Determine the (x, y) coordinate at the center of the cell enclosing the given text.  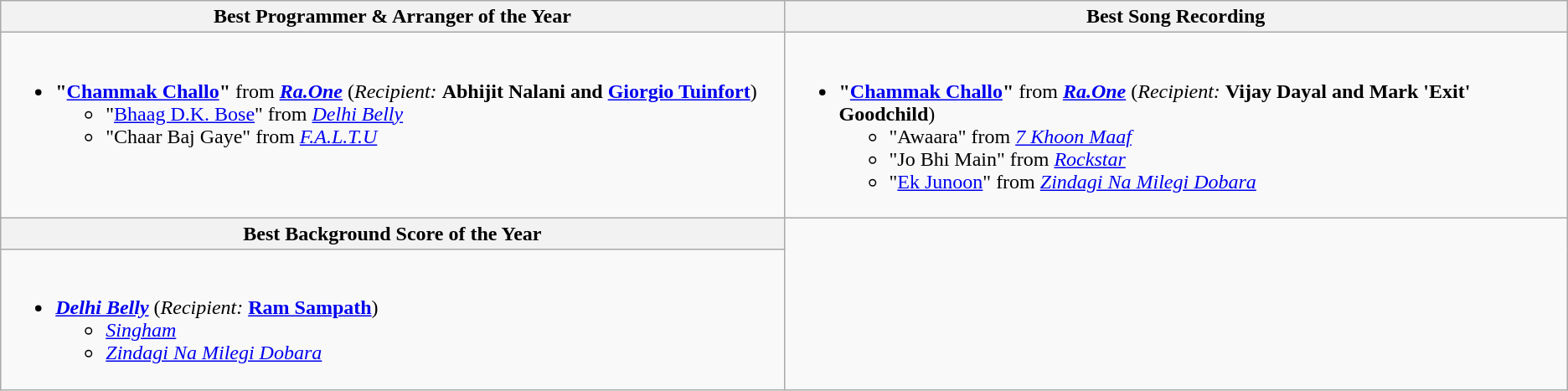
"Chammak Challo" from Ra.One (Recipient: Abhijit Nalani and Giorgio Tuinfort)"Bhaag D.K. Bose" from Delhi Belly"Chaar Baj Gaye" from F.A.L.T.U (392, 126)
Delhi Belly (Recipient: Ram Sampath)SinghamZindagi Na Milegi Dobara (392, 320)
Best Song Recording (1176, 17)
Best Programmer & Arranger of the Year (392, 17)
Best Background Score of the Year (392, 234)
